Search for the cell housing the specified text and yield its (X, Y) center coordinate. 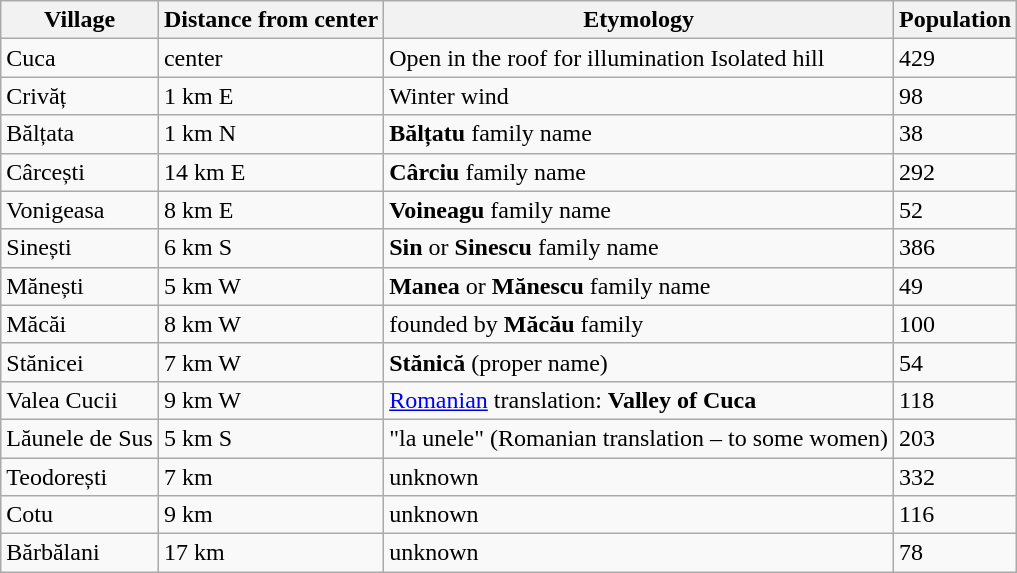
332 (956, 477)
"la unele" (Romanian translation – to some women) (639, 438)
78 (956, 553)
100 (956, 324)
Etymology (639, 20)
Open in the roof for illumination Isolated hill (639, 58)
Mănești (80, 286)
7 km (270, 477)
Lăunele de Sus (80, 438)
Cotu (80, 515)
7 km W (270, 362)
Cuca (80, 58)
1 km E (270, 96)
429 (956, 58)
6 km S (270, 248)
98 (956, 96)
Sinești (80, 248)
center (270, 58)
Măcăi (80, 324)
5 km W (270, 286)
Voineagu family name (639, 210)
Cârciu family name (639, 172)
52 (956, 210)
49 (956, 286)
Stănică (proper name) (639, 362)
118 (956, 400)
Crivăț (80, 96)
203 (956, 438)
founded by Măcău family (639, 324)
Stănicei (80, 362)
9 km (270, 515)
292 (956, 172)
Teodorești (80, 477)
14 km E (270, 172)
1 km N (270, 134)
Bărbălani (80, 553)
8 km W (270, 324)
5 km S (270, 438)
386 (956, 248)
38 (956, 134)
Winter wind (639, 96)
8 km E (270, 210)
9 km W (270, 400)
Manea or Mănescu family name (639, 286)
Vonigeasa (80, 210)
Village (80, 20)
54 (956, 362)
Population (956, 20)
17 km (270, 553)
Bălțata (80, 134)
Valea Cucii (80, 400)
116 (956, 515)
Sin or Sinescu family name (639, 248)
Cârcești (80, 172)
Distance from center (270, 20)
Bălțatu family name (639, 134)
Romanian translation: Valley of Cuca (639, 400)
